Detect which cell encompasses the target text, then output its [X, Y] center coordinate. 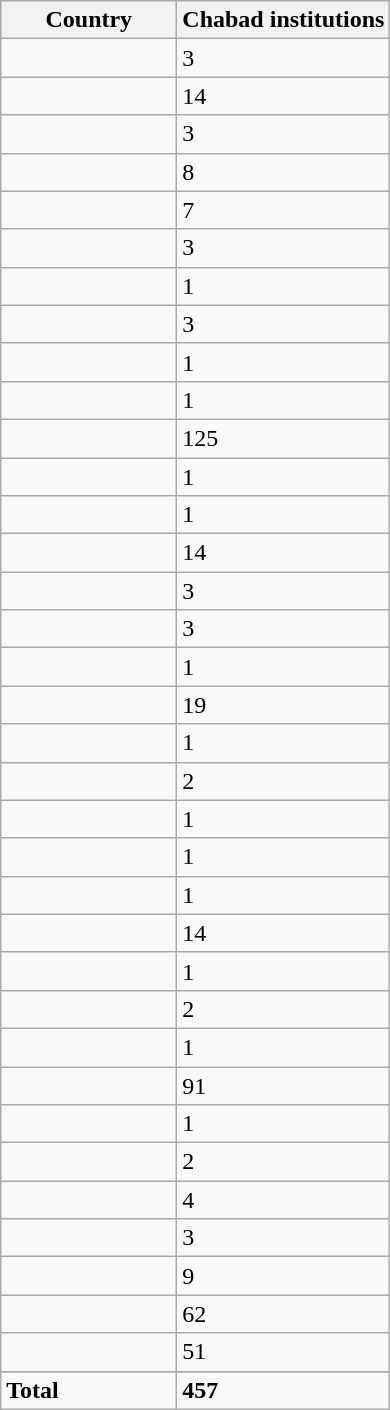
Chabad institutions [284, 20]
8 [284, 172]
457 [284, 1390]
125 [284, 438]
19 [284, 705]
62 [284, 1314]
Total [89, 1390]
7 [284, 210]
Country [89, 20]
91 [284, 1085]
51 [284, 1352]
4 [284, 1200]
9 [284, 1276]
